Pinpoint the cell where the given text exists, returning its (x, y) midpoint coordinate. 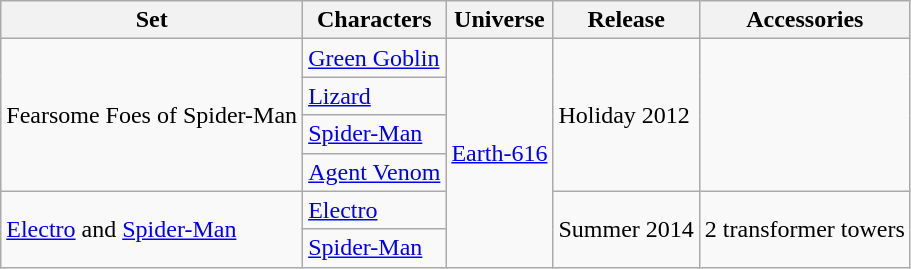
Release (626, 20)
Earth-616 (500, 153)
Universe (500, 20)
Holiday 2012 (626, 115)
Accessories (804, 20)
Agent Venom (374, 172)
Electro and Spider-Man (152, 229)
Summer 2014 (626, 229)
Set (152, 20)
2 transformer towers (804, 229)
Electro (374, 210)
Green Goblin (374, 58)
Characters (374, 20)
Fearsome Foes of Spider-Man (152, 115)
Lizard (374, 96)
